From the cell containing the given text, extract its center point as [X, Y] coordinate. 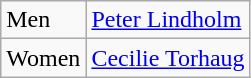
Peter Lindholm [168, 20]
Cecilie Torhaug [168, 58]
Women [44, 58]
Men [44, 20]
